Scan for the cell matching the given text and deliver its (X, Y) coordinate at center. 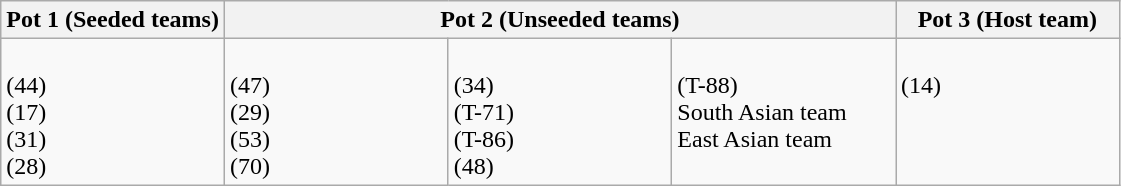
Pot 1 (Seeded teams) (113, 20)
Pot 3 (Host team) (1008, 20)
(44) (17) (31) (28) (113, 112)
(T-88) South Asian team East Asian team (784, 112)
Pot 2 (Unseeded teams) (560, 20)
(34) (T-71) (T-86) (48) (560, 112)
(47) (29) (53) (70) (336, 112)
(14) (1008, 112)
